For the text-containing cell, return its midpoint in [x, y] coordinate format. 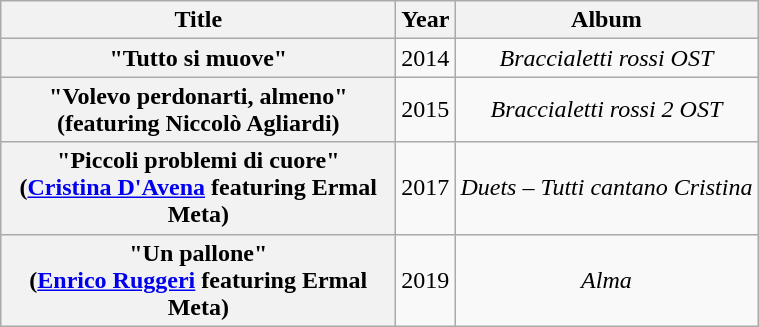
Braccialetti rossi OST [606, 58]
"Piccoli problemi di cuore"(Cristina D'Avena featuring Ermal Meta) [198, 188]
2017 [426, 188]
Duets – Tutti cantano Cristina [606, 188]
Title [198, 20]
Year [426, 20]
"Volevo perdonarti, almeno"(featuring Niccolò Agliardi) [198, 110]
"Un pallone"(Enrico Ruggeri featuring Ermal Meta) [198, 280]
2015 [426, 110]
Album [606, 20]
Alma [606, 280]
2014 [426, 58]
Braccialetti rossi 2 OST [606, 110]
"Tutto si muove" [198, 58]
2019 [426, 280]
